Scan for the cell matching the given text and deliver its [x, y] coordinate at center. 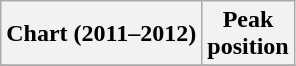
Chart (2011–2012) [102, 34]
Peak position [248, 34]
